Output the (x, y) coordinate of the center of the cell containing the given text.  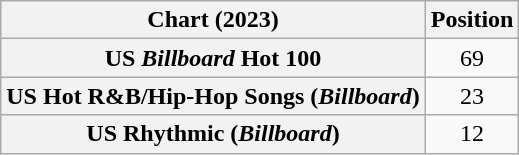
12 (472, 134)
US Billboard Hot 100 (213, 58)
Position (472, 20)
Chart (2023) (213, 20)
US Hot R&B/Hip-Hop Songs (Billboard) (213, 96)
69 (472, 58)
US Rhythmic (Billboard) (213, 134)
23 (472, 96)
